Detect which cell encompasses the target text, then output its [x, y] center coordinate. 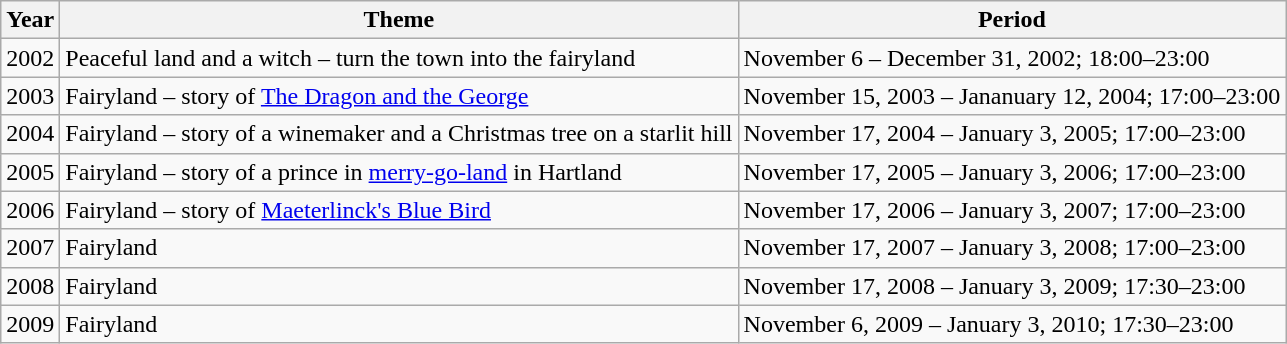
2005 [30, 172]
2006 [30, 210]
November 15, 2003 – Jananuary 12, 2004; 17:00–23:00 [1012, 96]
November 6, 2009 – January 3, 2010; 17:30–23:00 [1012, 324]
November 17, 2004 – January 3, 2005; 17:00–23:00 [1012, 134]
Period [1012, 20]
Year [30, 20]
Fairyland – story of a prince in merry-go-land in Hartland [399, 172]
2003 [30, 96]
November 17, 2005 – January 3, 2006; 17:00–23:00 [1012, 172]
Peaceful land and a witch – turn the town into the fairyland [399, 58]
2009 [30, 324]
2004 [30, 134]
2007 [30, 248]
November 17, 2006 – January 3, 2007; 17:00–23:00 [1012, 210]
Fairyland – story of The Dragon and the George [399, 96]
2002 [30, 58]
2008 [30, 286]
Theme [399, 20]
November 6 – December 31, 2002; 18:00–23:00 [1012, 58]
Fairyland – story of a winemaker and a Christmas tree on a starlit hill [399, 134]
November 17, 2007 – January 3, 2008; 17:00–23:00 [1012, 248]
Fairyland – story of Maeterlinck's Blue Bird [399, 210]
November 17, 2008 – January 3, 2009; 17:30–23:00 [1012, 286]
